Identify which cell holds the provided text, then report its (x, y) central coordinate. 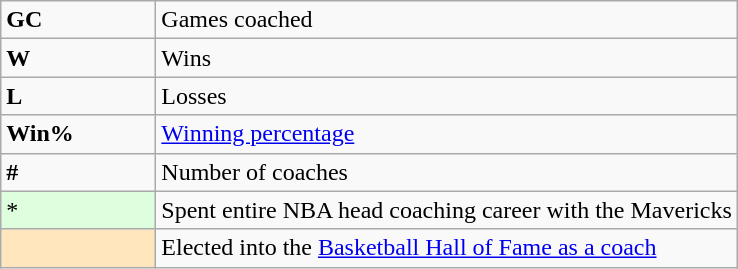
* (78, 210)
Games coached (447, 20)
Spent entire NBA head coaching career with the Mavericks (447, 210)
W (78, 58)
GC (78, 20)
Win% (78, 134)
# (78, 172)
Number of coaches (447, 172)
Losses (447, 96)
L (78, 96)
Wins (447, 58)
Winning percentage (447, 134)
Elected into the Basketball Hall of Fame as a coach (447, 248)
